Find where the given text appears and provide that cell's center as (X, Y) coordinate. 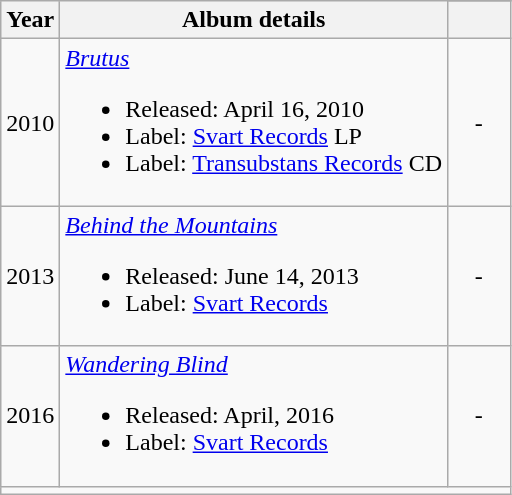
Album details (254, 20)
2016 (30, 416)
BrutusReleased: April 16, 2010Label: Svart Records LPLabel: Transubstans Records CD (254, 122)
Wandering BlindReleased: April, 2016Label: Svart Records (254, 416)
2010 (30, 122)
Behind the MountainsReleased: June 14, 2013Label: Svart Records (254, 276)
2013 (30, 276)
Year (30, 20)
